Scan for the cell matching the given text and deliver its [X, Y] coordinate at center. 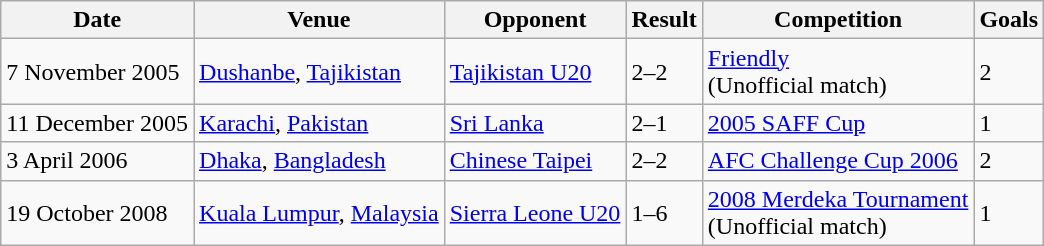
Result [664, 20]
Opponent [535, 20]
11 December 2005 [98, 123]
Dhaka, Bangladesh [320, 161]
AFC Challenge Cup 2006 [838, 161]
Kuala Lumpur, Malaysia [320, 212]
2005 SAFF Cup [838, 123]
3 April 2006 [98, 161]
19 October 2008 [98, 212]
Date [98, 20]
7 November 2005 [98, 72]
Competition [838, 20]
1–6 [664, 212]
Venue [320, 20]
Sri Lanka [535, 123]
Chinese Taipei [535, 161]
Karachi, Pakistan [320, 123]
2008 Merdeka Tournament(Unofficial match) [838, 212]
Goals [1009, 20]
Tajikistan U20 [535, 72]
Friendly(Unofficial match) [838, 72]
Dushanbe, Tajikistan [320, 72]
Sierra Leone U20 [535, 212]
2–1 [664, 123]
